Capture the cell that displays the provided text and extract its (X, Y) central coordinate. 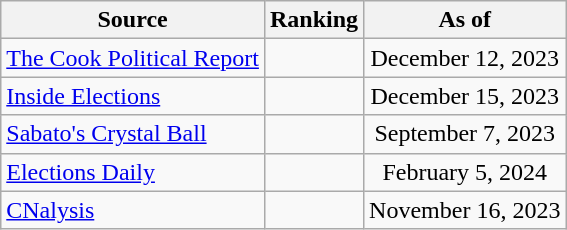
As of (465, 20)
December 12, 2023 (465, 58)
The Cook Political Report (133, 58)
February 5, 2024 (465, 172)
September 7, 2023 (465, 134)
CNalysis (133, 210)
Ranking (314, 20)
Sabato's Crystal Ball (133, 134)
Source (133, 20)
December 15, 2023 (465, 96)
Inside Elections (133, 96)
Elections Daily (133, 172)
November 16, 2023 (465, 210)
